Scan for the cell matching the given text and deliver its (X, Y) coordinate at center. 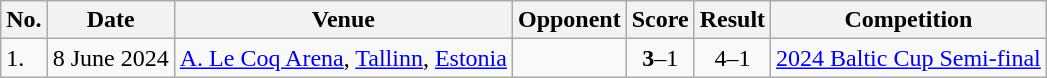
Result (732, 20)
Opponent (569, 20)
Score (660, 20)
1. (24, 58)
4–1 (732, 58)
No. (24, 20)
A. Le Coq Arena, Tallinn, Estonia (343, 58)
Venue (343, 20)
8 June 2024 (110, 58)
Competition (909, 20)
3–1 (660, 58)
Date (110, 20)
2024 Baltic Cup Semi-final (909, 58)
